Determine the (X, Y) coordinate at the center of the cell enclosing the given text.  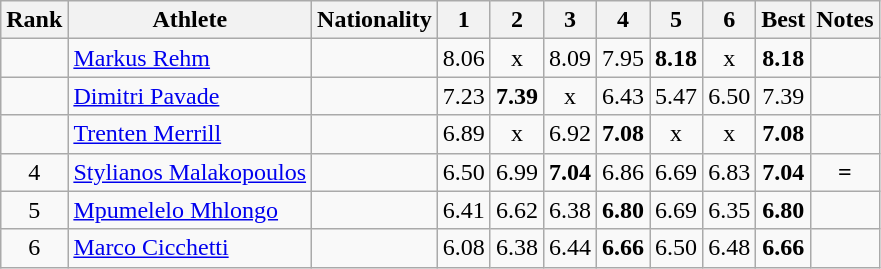
6.86 (624, 172)
Markus Rehm (190, 58)
6.35 (730, 210)
Stylianos Malakopoulos (190, 172)
7.23 (464, 96)
Best (784, 20)
6.48 (730, 248)
6.41 (464, 210)
6.99 (516, 172)
6.62 (516, 210)
Marco Cicchetti (190, 248)
Athlete (190, 20)
Nationality (375, 20)
6.08 (464, 248)
1 (464, 20)
6.43 (624, 96)
Dimitri Pavade (190, 96)
Rank (34, 20)
6.83 (730, 172)
3 (570, 20)
= (845, 172)
7.95 (624, 58)
Trenten Merrill (190, 134)
5.47 (676, 96)
6.44 (570, 248)
8.06 (464, 58)
2 (516, 20)
Mpumelelo Mhlongo (190, 210)
6.89 (464, 134)
8.09 (570, 58)
Notes (845, 20)
6.92 (570, 134)
